Identify which cell holds the provided text, then report its (x, y) central coordinate. 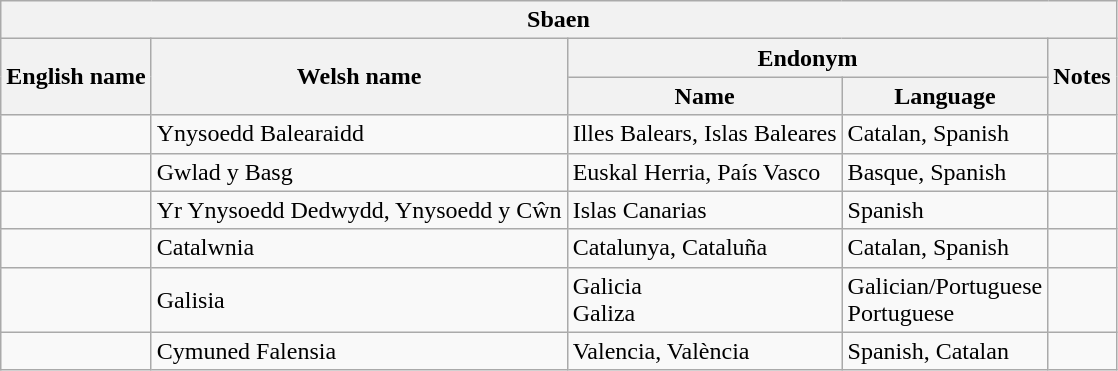
Yr Ynysoedd Dedwydd, Ynysoedd y Cŵn (359, 210)
Illes Balears, Islas Baleares (704, 134)
Ynysoedd Balearaidd (359, 134)
Galician/PortuguesePortuguese (945, 300)
Catalwnia (359, 248)
Catalunya, Cataluña (704, 248)
Galisia (359, 300)
Spanish, Catalan (945, 351)
Basque, Spanish (945, 172)
Name (704, 96)
Endonym (808, 58)
Notes (1082, 77)
Gwlad y Basg (359, 172)
Valencia, València (704, 351)
Sbaen (558, 20)
Cymuned Falensia (359, 351)
Spanish (945, 210)
Euskal Herria, País Vasco (704, 172)
GaliciaGaliza (704, 300)
Language (945, 96)
Islas Canarias (704, 210)
Welsh name (359, 77)
English name (76, 77)
